Find where the given text appears and provide that cell's center as [x, y] coordinate. 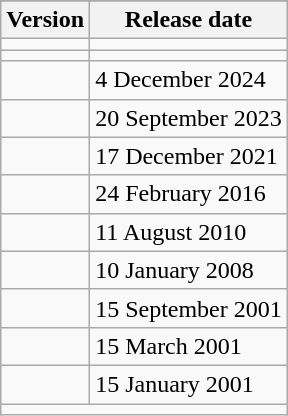
24 February 2016 [189, 194]
11 August 2010 [189, 232]
15 September 2001 [189, 308]
17 December 2021 [189, 156]
15 March 2001 [189, 346]
20 September 2023 [189, 118]
10 January 2008 [189, 270]
Release date [189, 20]
15 January 2001 [189, 384]
4 December 2024 [189, 80]
Version [46, 20]
